Return the [X, Y] coordinate for the center point of the cell that contains the specified text.  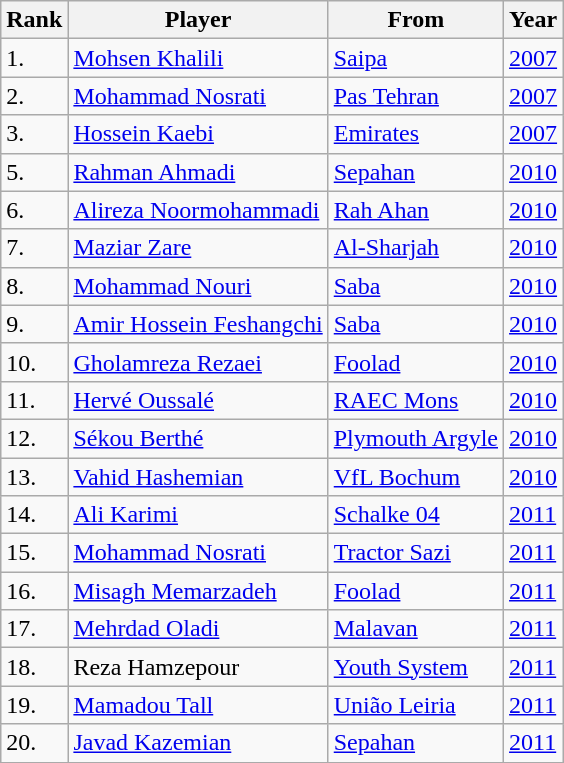
15. [34, 553]
Hervé Oussalé [198, 400]
Al-Sharjah [416, 248]
3. [34, 134]
Gholamreza Rezaei [198, 362]
5. [34, 172]
Sékou Berthé [198, 438]
16. [34, 591]
6. [34, 210]
13. [34, 477]
2. [34, 96]
Emirates [416, 134]
9. [34, 324]
Schalke 04 [416, 515]
19. [34, 705]
Maziar Zare [198, 248]
Mohammad Nouri [198, 286]
10. [34, 362]
14. [34, 515]
Malavan [416, 629]
Alireza Noormohammadi [198, 210]
From [416, 20]
Misagh Memarzadeh [198, 591]
17. [34, 629]
18. [34, 667]
Javad Kazemian [198, 743]
11. [34, 400]
Mehrdad Oladi [198, 629]
8. [34, 286]
Year [534, 20]
20. [34, 743]
Hossein Kaebi [198, 134]
Vahid Hashemian [198, 477]
7. [34, 248]
Tractor Sazi [416, 553]
Mamadou Tall [198, 705]
Ali Karimi [198, 515]
Plymouth Argyle [416, 438]
Rahman Ahmadi [198, 172]
Reza Hamzepour [198, 667]
Amir Hossein Feshangchi [198, 324]
VfL Bochum [416, 477]
Player [198, 20]
12. [34, 438]
União Leiria [416, 705]
1. [34, 58]
Rank [34, 20]
Pas Tehran [416, 96]
RAEC Mons [416, 400]
Mohsen Khalili [198, 58]
Rah Ahan [416, 210]
Youth System [416, 667]
Saipa [416, 58]
